Find where the given text appears and provide that cell's center as [X, Y] coordinate. 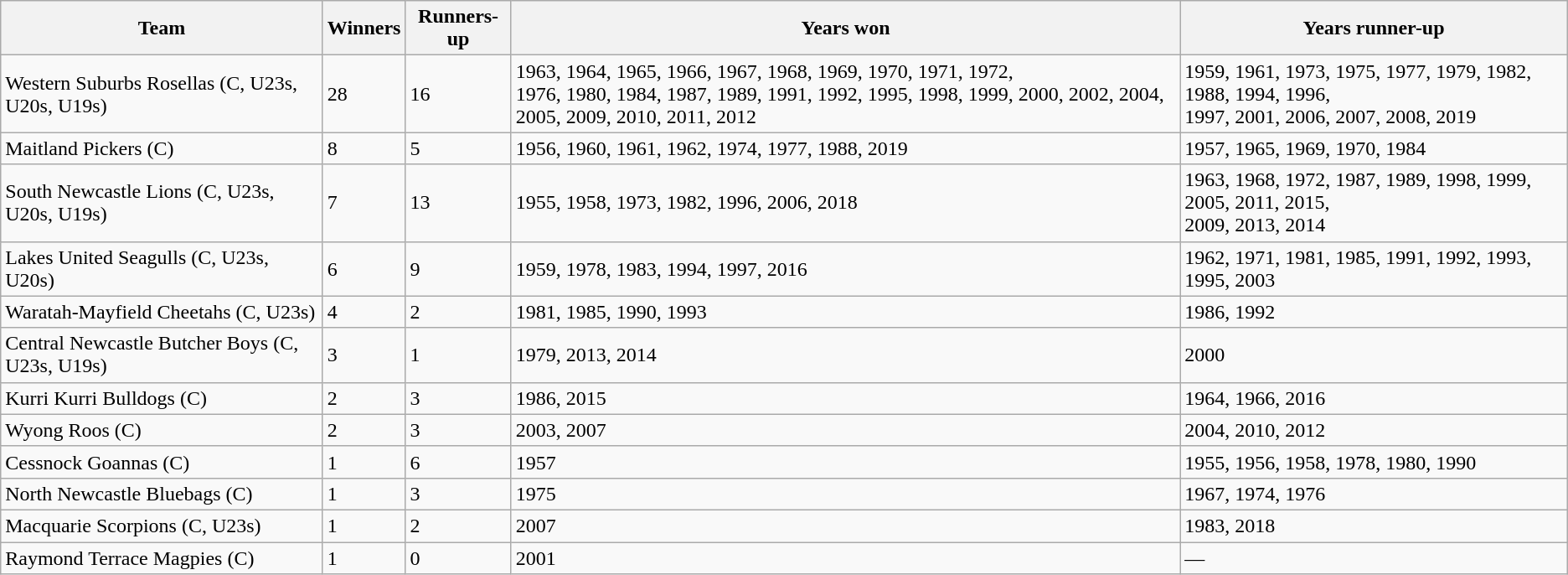
1957 [845, 462]
1986, 2015 [845, 398]
28 [364, 94]
Maitland Pickers (C) [162, 148]
Years runner-up [1374, 28]
1955, 1958, 1973, 1982, 1996, 2006, 2018 [845, 203]
North Newcastle Bluebags (C) [162, 494]
Waratah-Mayfield Cheetahs (C, U23s) [162, 312]
1967, 1974, 1976 [1374, 494]
Cessnock Goannas (C) [162, 462]
Team [162, 28]
5 [458, 148]
1979, 2013, 2014 [845, 355]
Years won [845, 28]
9 [458, 268]
1986, 1992 [1374, 312]
4 [364, 312]
South Newcastle Lions (C, U23s, U20s, U19s) [162, 203]
16 [458, 94]
1981, 1985, 1990, 1993 [845, 312]
Western Suburbs Rosellas (C, U23s, U20s, U19s) [162, 94]
Raymond Terrace Magpies (C) [162, 557]
2004, 2010, 2012 [1374, 430]
2001 [845, 557]
1962, 1971, 1981, 1985, 1991, 1992, 1993, 1995, 2003 [1374, 268]
2000 [1374, 355]
Macquarie Scorpions (C, U23s) [162, 526]
1955, 1956, 1958, 1978, 1980, 1990 [1374, 462]
2003, 2007 [845, 430]
0 [458, 557]
1964, 1966, 2016 [1374, 398]
13 [458, 203]
— [1374, 557]
Central Newcastle Butcher Boys (C, U23s, U19s) [162, 355]
1983, 2018 [1374, 526]
1957, 1965, 1969, 1970, 1984 [1374, 148]
Lakes United Seagulls (C, U23s, U20s) [162, 268]
8 [364, 148]
1963, 1968, 1972, 1987, 1989, 1998, 1999, 2005, 2011, 2015,2009, 2013, 2014 [1374, 203]
Winners [364, 28]
1959, 1978, 1983, 1994, 1997, 2016 [845, 268]
7 [364, 203]
1959, 1961, 1973, 1975, 1977, 1979, 1982, 1988, 1994, 1996,1997, 2001, 2006, 2007, 2008, 2019 [1374, 94]
1956, 1960, 1961, 1962, 1974, 1977, 1988, 2019 [845, 148]
Runners-up [458, 28]
Wyong Roos (C) [162, 430]
Kurri Kurri Bulldogs (C) [162, 398]
2007 [845, 526]
1975 [845, 494]
